Scan for the cell matching the given text and deliver its (x, y) coordinate at center. 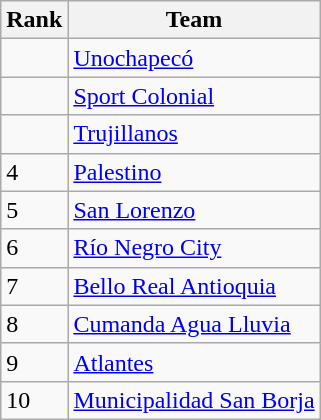
10 (34, 400)
7 (34, 286)
Municipalidad San Borja (194, 400)
6 (34, 248)
Palestino (194, 172)
4 (34, 172)
San Lorenzo (194, 210)
Atlantes (194, 362)
Trujillanos (194, 134)
5 (34, 210)
Bello Real Antioquia (194, 286)
9 (34, 362)
Unochapecó (194, 58)
Cumanda Agua Lluvia (194, 324)
Sport Colonial (194, 96)
Río Negro City (194, 248)
Rank (34, 20)
8 (34, 324)
Team (194, 20)
